Return the (X, Y) coordinate for the center point of the cell that contains the specified text.  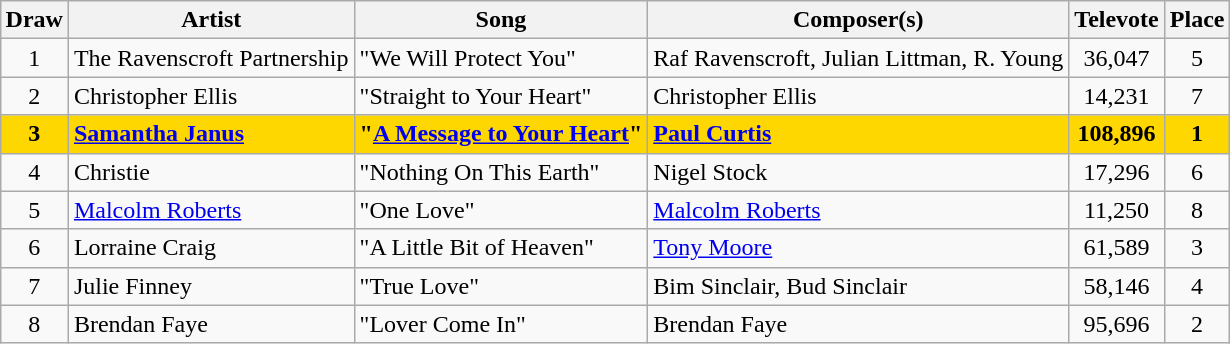
Song (501, 20)
"Lover Come In" (501, 324)
The Ravenscroft Partnership (211, 58)
Draw (34, 20)
"Nothing On This Earth" (501, 172)
Lorraine Craig (211, 248)
Composer(s) (858, 20)
Nigel Stock (858, 172)
36,047 (1116, 58)
"Straight to Your Heart" (501, 96)
Julie Finney (211, 286)
Televote (1116, 20)
Tony Moore (858, 248)
Artist (211, 20)
108,896 (1116, 134)
"A Little Bit of Heaven" (501, 248)
"We Will Protect You" (501, 58)
11,250 (1116, 210)
Samantha Janus (211, 134)
61,589 (1116, 248)
Bim Sinclair, Bud Sinclair (858, 286)
14,231 (1116, 96)
58,146 (1116, 286)
17,296 (1116, 172)
Raf Ravenscroft, Julian Littman, R. Young (858, 58)
95,696 (1116, 324)
Place (1197, 20)
"A Message to Your Heart" (501, 134)
"One Love" (501, 210)
Christie (211, 172)
"True Love" (501, 286)
Paul Curtis (858, 134)
